Scan for the cell matching the given text and deliver its (X, Y) coordinate at center. 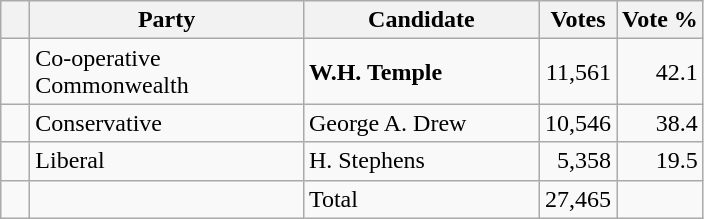
Liberal (167, 161)
W.H. Temple (421, 72)
Conservative (167, 123)
11,561 (578, 72)
Votes (578, 20)
42.1 (660, 72)
George A. Drew (421, 123)
27,465 (578, 199)
Vote % (660, 20)
Co-operative Commonwealth (167, 72)
Candidate (421, 20)
10,546 (578, 123)
Total (421, 199)
5,358 (578, 161)
H. Stephens (421, 161)
38.4 (660, 123)
Party (167, 20)
19.5 (660, 161)
